Extract the (X, Y) coordinate from the center of the cell holding the provided text.  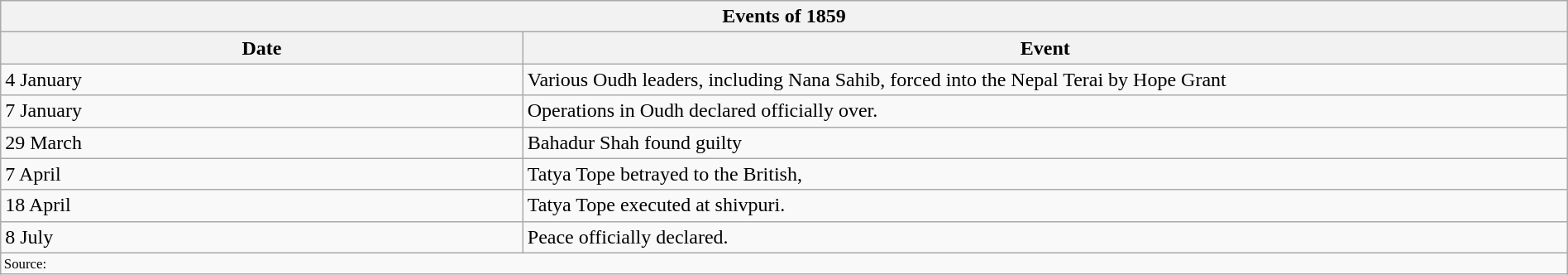
Tatya Tope betrayed to the British, (1045, 174)
Operations in Oudh declared officially over. (1045, 111)
Events of 1859 (784, 17)
Bahadur Shah found guilty (1045, 142)
Source: (784, 263)
7 January (262, 111)
7 April (262, 174)
Tatya Tope executed at shivpuri. (1045, 205)
Peace officially declared. (1045, 237)
18 April (262, 205)
Various Oudh leaders, including Nana Sahib, forced into the Nepal Terai by Hope Grant (1045, 80)
29 March (262, 142)
8 July (262, 237)
4 January (262, 80)
Event (1045, 48)
Date (262, 48)
